Provide the [x, y] coordinate of the cell's center where the given text is located.  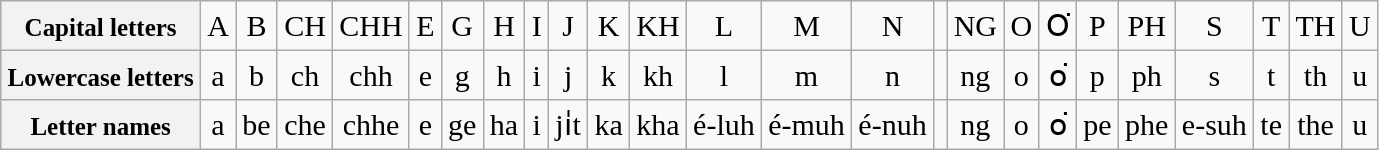
J [568, 26]
chh [372, 75]
U [1360, 26]
ka [609, 125]
Capital letters [101, 26]
th [1316, 75]
b [257, 75]
CH [304, 26]
t [1272, 75]
be [257, 125]
te [1272, 125]
j [568, 75]
h [504, 75]
ge [462, 125]
k [609, 75]
phe [1146, 125]
P [1097, 26]
e-suh [1214, 125]
che [304, 125]
ji̍t [568, 125]
H [504, 26]
m [806, 75]
TH [1316, 26]
kha [658, 125]
ph [1146, 75]
p [1097, 75]
Lowercase letters [101, 75]
é-luh [724, 125]
S [1214, 26]
s [1214, 75]
n [893, 75]
é-nuh [893, 125]
PH [1146, 26]
L [724, 26]
O͘ [1058, 26]
KH [658, 26]
N [893, 26]
kh [658, 75]
I [537, 26]
ha [504, 125]
l [724, 75]
é-muh [806, 125]
pe [1097, 125]
K [609, 26]
ch [304, 75]
the [1316, 125]
chhe [372, 125]
A [218, 26]
NG [976, 26]
B [257, 26]
E [425, 26]
CHH [372, 26]
O [1022, 26]
g [462, 75]
T [1272, 26]
G [462, 26]
M [806, 26]
Letter names [101, 125]
